Return [x, y] of the center of cell containing provided text 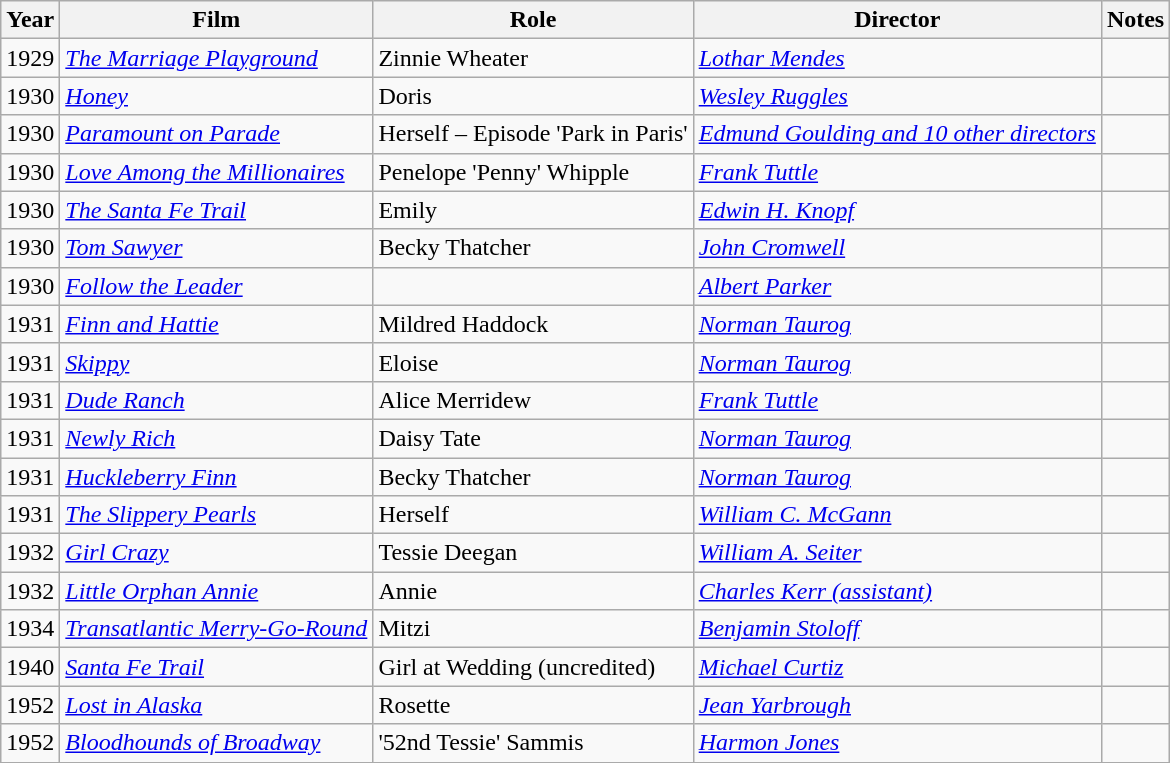
Herself – Episode 'Park in Paris' [533, 134]
Albert Parker [897, 286]
Bloodhounds of Broadway [216, 743]
Notes [1135, 20]
Mitzi [533, 629]
Edwin H. Knopf [897, 210]
Santa Fe Trail [216, 667]
1940 [30, 667]
Penelope 'Penny' Whipple [533, 172]
Dude Ranch [216, 400]
William C. McGann [897, 515]
Zinnie Wheater [533, 58]
Transatlantic Merry-Go-Round [216, 629]
Newly Rich [216, 438]
Harmon Jones [897, 743]
Love Among the Millionaires [216, 172]
Huckleberry Finn [216, 477]
Girl at Wedding (uncredited) [533, 667]
Doris [533, 96]
Edmund Goulding and 10 other directors [897, 134]
Benjamin Stoloff [897, 629]
Mildred Haddock [533, 324]
Lost in Alaska [216, 705]
Tom Sawyer [216, 248]
Jean Yarbrough [897, 705]
The Marriage Playground [216, 58]
Annie [533, 591]
'52nd Tessie' Sammis [533, 743]
Alice Merridew [533, 400]
Girl Crazy [216, 553]
Skippy [216, 362]
The Santa Fe Trail [216, 210]
Michael Curtiz [897, 667]
Herself [533, 515]
Tessie Deegan [533, 553]
Honey [216, 96]
1934 [30, 629]
Charles Kerr (assistant) [897, 591]
John Cromwell [897, 248]
The Slippery Pearls [216, 515]
Lothar Mendes [897, 58]
William A. Seiter [897, 553]
Year [30, 20]
Role [533, 20]
Rosette [533, 705]
Film [216, 20]
Wesley Ruggles [897, 96]
Eloise [533, 362]
Emily [533, 210]
Paramount on Parade [216, 134]
Little Orphan Annie [216, 591]
Finn and Hattie [216, 324]
1929 [30, 58]
Follow the Leader [216, 286]
Director [897, 20]
Daisy Tate [533, 438]
